Scan for the cell matching the given text and deliver its [X, Y] coordinate at center. 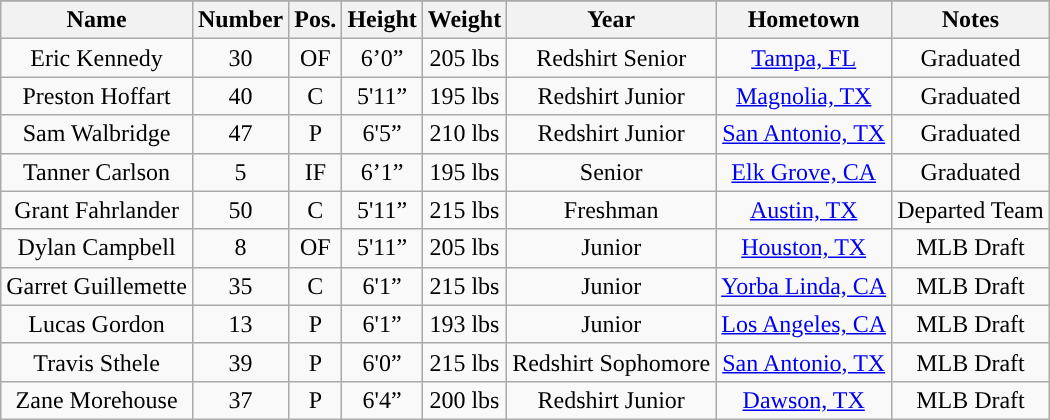
Tampa, FL [804, 58]
Tanner Carlson [97, 172]
39 [240, 362]
13 [240, 324]
210 lbs [464, 134]
Weight [464, 20]
Redshirt Sophomore [612, 362]
Garret Guillemette [97, 286]
40 [240, 96]
Los Angeles, CA [804, 324]
Name [97, 20]
6'5” [382, 134]
Austin, TX [804, 210]
30 [240, 58]
47 [240, 134]
Elk Grove, CA [804, 172]
6'4” [382, 400]
Hometown [804, 20]
Height [382, 20]
Houston, TX [804, 248]
Year [612, 20]
Eric Kennedy [97, 58]
50 [240, 210]
Dawson, TX [804, 400]
Notes [971, 20]
Grant Fahrlander [97, 210]
Departed Team [971, 210]
37 [240, 400]
Senior [612, 172]
6’0” [382, 58]
Magnolia, TX [804, 96]
Travis Sthele [97, 362]
Redshirt Senior [612, 58]
Freshman [612, 210]
8 [240, 248]
35 [240, 286]
Yorba Linda, CA [804, 286]
Number [240, 20]
IF [316, 172]
200 lbs [464, 400]
Preston Hoffart [97, 96]
Sam Walbridge [97, 134]
Lucas Gordon [97, 324]
Dylan Campbell [97, 248]
6’1” [382, 172]
193 lbs [464, 324]
5 [240, 172]
Pos. [316, 20]
Zane Morehouse [97, 400]
6'0” [382, 362]
